Return (X, Y) of the center of cell containing provided text 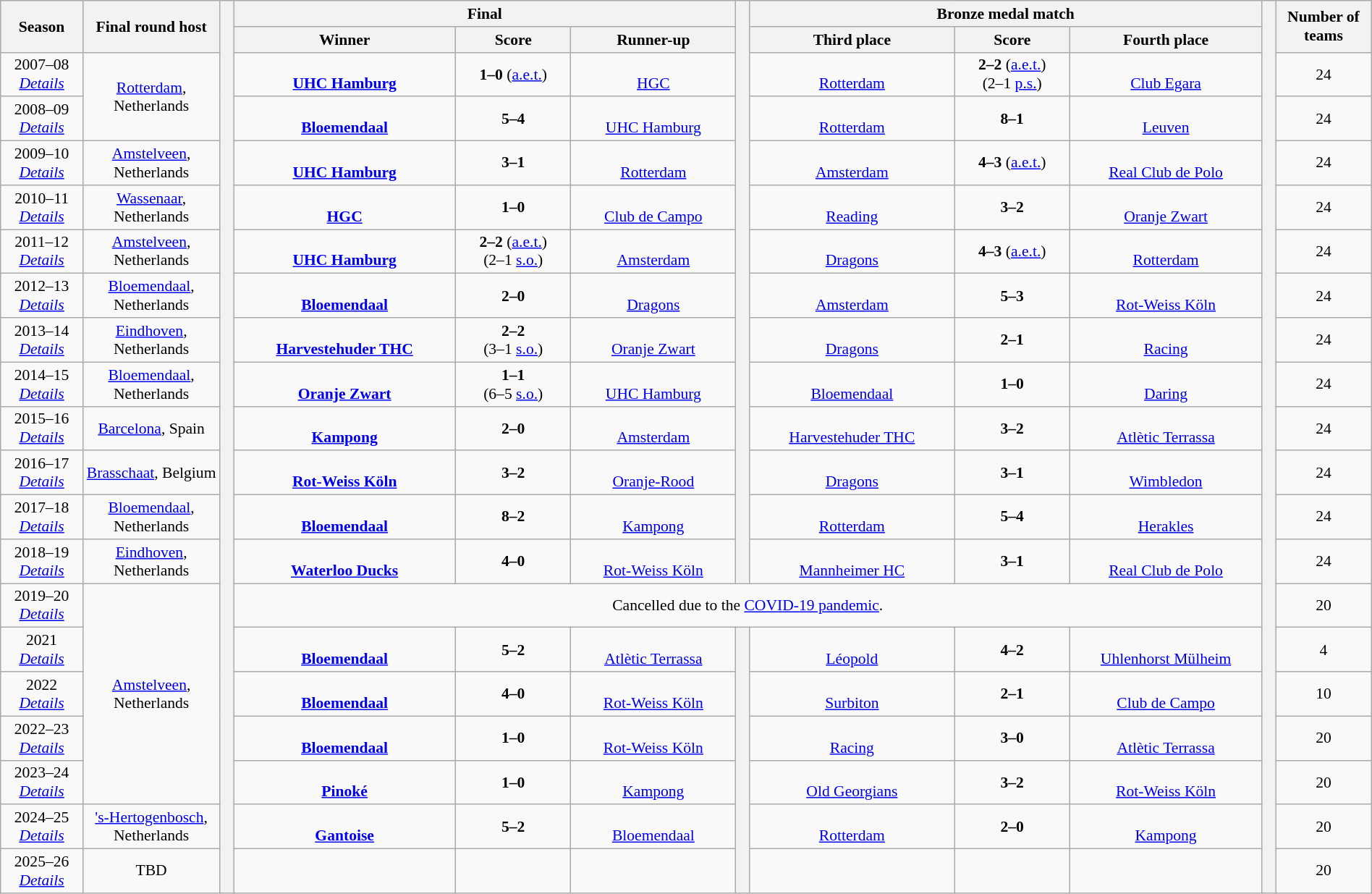
2–2 (a.e.t.)(2–1 s.o.) (514, 252)
2021Details (42, 650)
Wimbledon (1165, 473)
Brasschaat, Belgium (151, 473)
Club Egara (1165, 74)
Oranje-Rood (653, 473)
Uhlenhorst Mülheim (1165, 650)
2010–11Details (42, 207)
8–1 (1012, 119)
2–2 (a.e.t.)(2–1 p.s.) (1012, 74)
Surbiton (852, 693)
Final (485, 14)
10 (1324, 693)
3–0 (1012, 738)
2022Details (42, 693)
Season (42, 26)
Rotterdam, Netherlands (151, 96)
1–0 (a.e.t.) (514, 74)
1–1(6–5 s.o.) (514, 384)
2016–17Details (42, 473)
Reading (852, 207)
2018–19Details (42, 562)
2012–13Details (42, 295)
TBD (151, 872)
2025–26Details (42, 872)
Bronze medal match (1006, 14)
2014–15Details (42, 384)
2–2(3–1 s.o.) (514, 340)
2022–23Details (42, 738)
2015–16Details (42, 429)
2008–09Details (42, 119)
Barcelona, Spain (151, 429)
8–2 (514, 517)
5–3 (1012, 295)
Number of teams (1324, 26)
Winner (344, 40)
4–2 (1012, 650)
Third place (852, 40)
2011–12Details (42, 252)
's-Hertogenbosch, Netherlands (151, 827)
2023–24Details (42, 782)
2019–20Details (42, 605)
Runner-up (653, 40)
2013–14Details (42, 340)
Leuven (1165, 119)
2009–10Details (42, 164)
Herakles (1165, 517)
4 (1324, 650)
Cancelled due to the COVID-19 pandemic. (748, 605)
Final round host (151, 26)
Pinoké (344, 782)
2024–25Details (42, 827)
Old Georgians (852, 782)
Léopold (852, 650)
Daring (1165, 384)
Fourth place (1165, 40)
Gantoise (344, 827)
Wassenaar, Netherlands (151, 207)
Waterloo Ducks (344, 562)
Mannheimer HC (852, 562)
2007–08Details (42, 74)
2017–18Details (42, 517)
